Search for the cell housing the specified text and yield its (X, Y) center coordinate. 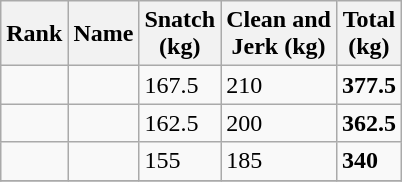
Name (104, 34)
185 (279, 161)
362.5 (368, 123)
Clean and Jerk (kg) (279, 34)
210 (279, 85)
Rank (34, 34)
Snatch (kg) (180, 34)
200 (279, 123)
167.5 (180, 85)
155 (180, 161)
377.5 (368, 85)
162.5 (180, 123)
Total (kg) (368, 34)
340 (368, 161)
